Return (x, y) of the center of cell containing provided text 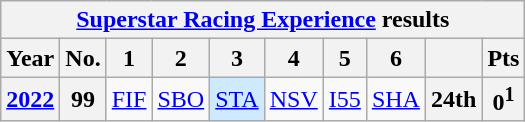
1 (129, 58)
2 (181, 58)
2022 (30, 100)
Pts (504, 58)
STA (237, 100)
No. (83, 58)
Superstar Racing Experience results (263, 20)
5 (344, 58)
I55 (344, 100)
Year (30, 58)
3 (237, 58)
FIF (129, 100)
01 (504, 100)
NSV (294, 100)
99 (83, 100)
6 (396, 58)
SBO (181, 100)
24th (453, 100)
SHA (396, 100)
4 (294, 58)
